Determine the (x, y) coordinate at the center of the cell enclosing the given text.  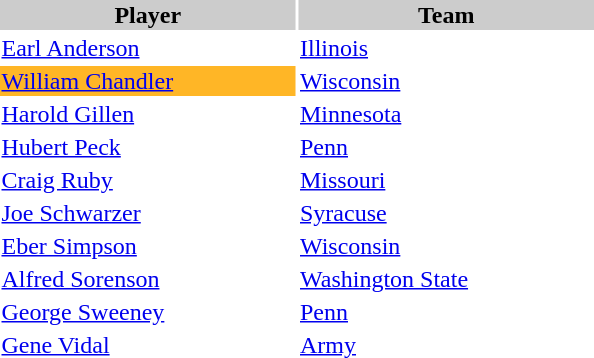
Washington State (446, 279)
William Chandler (148, 81)
Harold Gillen (148, 114)
Alfred Sorenson (148, 279)
Syracuse (446, 213)
Player (148, 15)
Team (446, 15)
George Sweeney (148, 312)
Earl Anderson (148, 48)
Eber Simpson (148, 246)
Craig Ruby (148, 180)
Illinois (446, 48)
Joe Schwarzer (148, 213)
Hubert Peck (148, 147)
Minnesota (446, 114)
Missouri (446, 180)
